Scan for the cell matching the given text and deliver its [X, Y] coordinate at center. 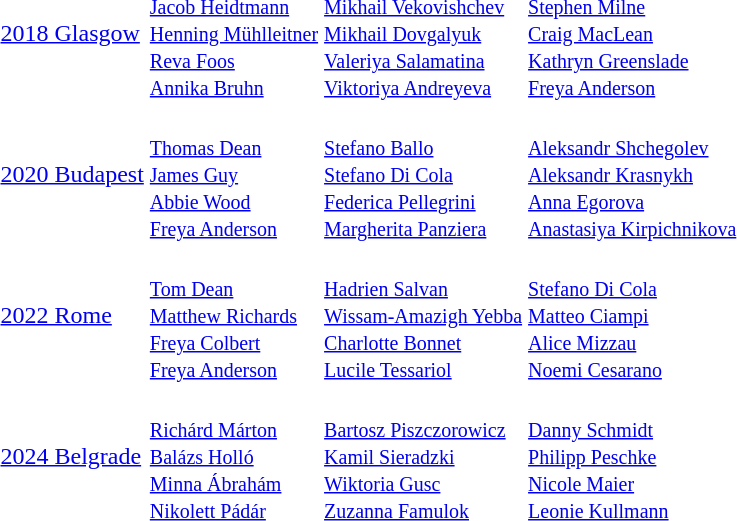
Tom DeanMatthew RichardsFreya ColbertFreya Anderson [234, 315]
Stefano BalloStefano Di ColaFederica PellegriniMargherita Panziera [424, 174]
Hadrien SalvanWissam-Amazigh YebbaCharlotte BonnetLucile Tessariol [424, 315]
Thomas DeanJames GuyAbbie WoodFreya Anderson [234, 174]
